Capture the cell that displays the provided text and extract its (X, Y) central coordinate. 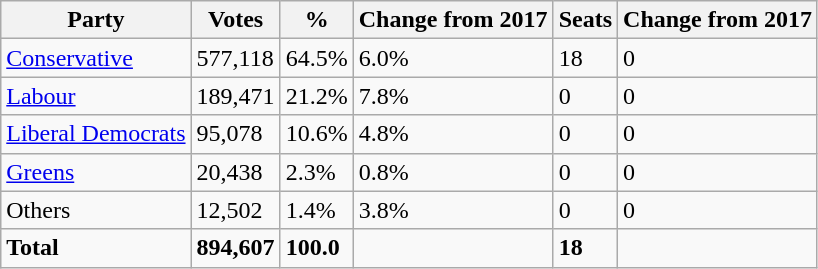
7.8% (453, 96)
6.0% (453, 58)
Total (96, 248)
Labour (96, 96)
577,118 (236, 58)
12,502 (236, 210)
Votes (236, 20)
21.2% (316, 96)
10.6% (316, 134)
189,471 (236, 96)
1.4% (316, 210)
Liberal Democrats (96, 134)
0.8% (453, 172)
3.8% (453, 210)
Others (96, 210)
Greens (96, 172)
Party (96, 20)
4.8% (453, 134)
20,438 (236, 172)
Conservative (96, 58)
100.0 (316, 248)
64.5% (316, 58)
2.3% (316, 172)
894,607 (236, 248)
% (316, 20)
Seats (585, 20)
95,078 (236, 134)
